Capture the cell that displays the provided text and extract its (X, Y) central coordinate. 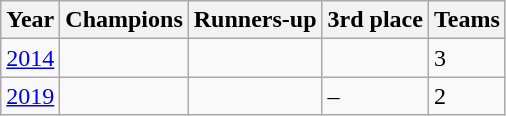
Year (30, 20)
2 (466, 96)
3 (466, 58)
– (375, 96)
3rd place (375, 20)
Champions (124, 20)
Runners-up (255, 20)
2014 (30, 58)
2019 (30, 96)
Teams (466, 20)
